Return the [X, Y] coordinate for the center point of the cell that contains the specified text.  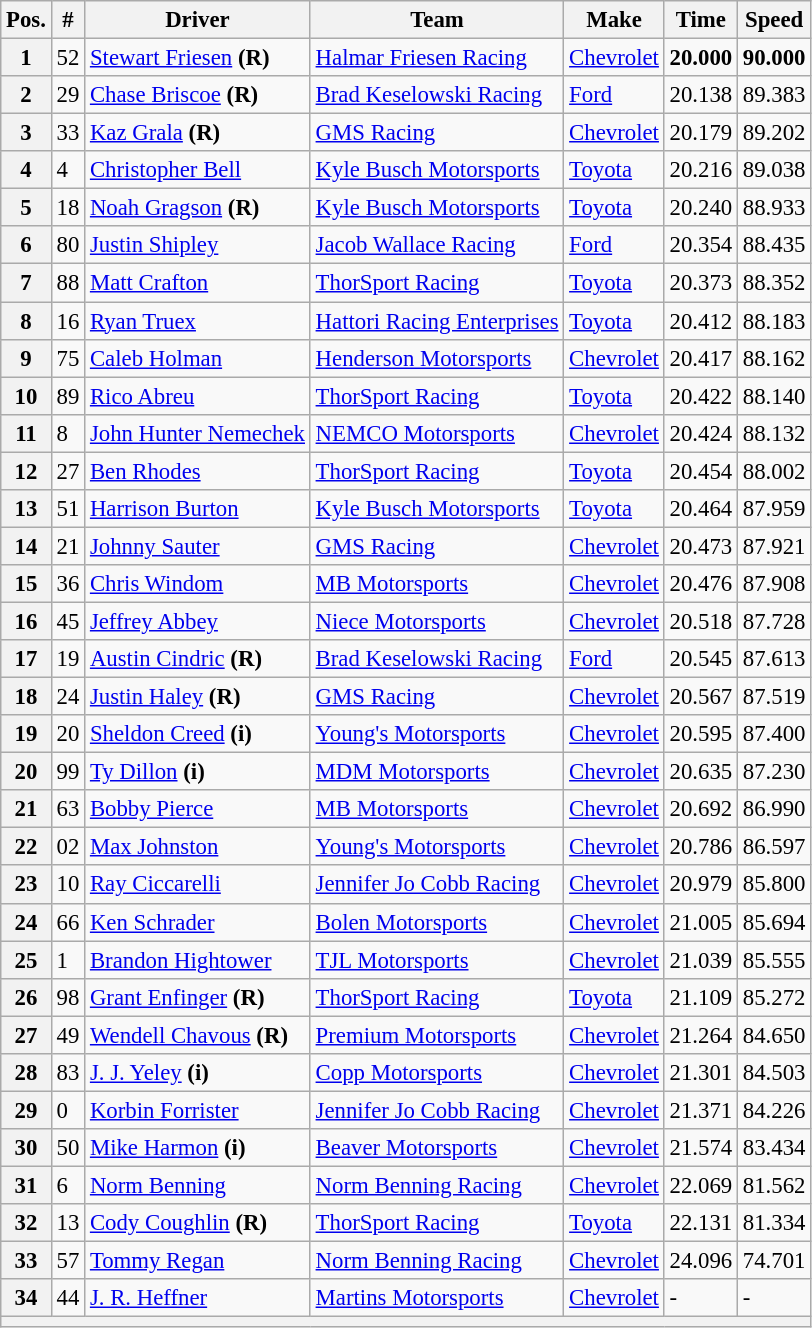
74.701 [774, 1261]
Bobby Pierce [198, 809]
84.226 [774, 1110]
88.933 [774, 208]
0 [68, 1110]
20.786 [700, 847]
Premium Motorsports [437, 1035]
22.069 [700, 1185]
88.132 [774, 433]
Jeffrey Abbey [198, 621]
87.921 [774, 546]
87.728 [774, 621]
34 [26, 1298]
89.383 [774, 95]
87.230 [774, 772]
98 [68, 997]
20.476 [700, 584]
20.417 [700, 358]
88 [68, 283]
20.545 [700, 659]
20.216 [700, 170]
87.908 [774, 584]
20.179 [700, 133]
Max Johnston [198, 847]
Justin Shipley [198, 245]
7 [26, 283]
88.435 [774, 245]
20.635 [700, 772]
17 [26, 659]
Justin Haley (R) [198, 697]
Chris Windom [198, 584]
99 [68, 772]
81.562 [774, 1185]
21.301 [700, 1073]
88.162 [774, 358]
88.002 [774, 471]
20.422 [700, 396]
83.434 [774, 1148]
Driver [198, 20]
Kaz Grala (R) [198, 133]
83 [68, 1073]
Speed [774, 20]
Martins Motorsports [437, 1298]
Ken Schrader [198, 922]
88.352 [774, 283]
# [68, 20]
21.109 [700, 997]
MDM Motorsports [437, 772]
52 [68, 58]
J. R. Heffner [198, 1298]
21.371 [700, 1110]
87.519 [774, 697]
Ty Dillon (i) [198, 772]
Johnny Sauter [198, 546]
45 [68, 621]
20.979 [700, 885]
49 [68, 1035]
20.138 [700, 95]
21.039 [700, 960]
26 [26, 997]
87.613 [774, 659]
Ryan Truex [198, 321]
11 [26, 433]
88.140 [774, 396]
Norm Benning [198, 1185]
85.272 [774, 997]
84.650 [774, 1035]
Time [700, 20]
63 [68, 809]
Chase Briscoe (R) [198, 95]
32 [26, 1223]
30 [26, 1148]
Jacob Wallace Racing [437, 245]
89 [68, 396]
20.595 [700, 734]
20.473 [700, 546]
02 [68, 847]
51 [68, 509]
24.096 [700, 1261]
85.555 [774, 960]
Austin Cindric (R) [198, 659]
NEMCO Motorsports [437, 433]
20.518 [700, 621]
Brandon Hightower [198, 960]
Ben Rhodes [198, 471]
12 [26, 471]
75 [68, 358]
85.694 [774, 922]
85.800 [774, 885]
44 [68, 1298]
86.990 [774, 809]
Halmar Friesen Racing [437, 58]
Harrison Burton [198, 509]
50 [68, 1148]
22.131 [700, 1223]
Noah Gragson (R) [198, 208]
81.334 [774, 1223]
Rico Abreu [198, 396]
87.400 [774, 734]
88.183 [774, 321]
23 [26, 885]
84.503 [774, 1073]
20.412 [700, 321]
Tommy Regan [198, 1261]
22 [26, 847]
14 [26, 546]
20.000 [700, 58]
20.424 [700, 433]
57 [68, 1261]
20.567 [700, 697]
20.464 [700, 509]
20.692 [700, 809]
2 [26, 95]
15 [26, 584]
Mike Harmon (i) [198, 1148]
Cody Coughlin (R) [198, 1223]
5 [26, 208]
Henderson Motorsports [437, 358]
Make [614, 20]
87.959 [774, 509]
J. J. Yeley (i) [198, 1073]
Wendell Chavous (R) [198, 1035]
9 [26, 358]
36 [68, 584]
TJL Motorsports [437, 960]
25 [26, 960]
20.354 [700, 245]
Pos. [26, 20]
Hattori Racing Enterprises [437, 321]
Beaver Motorsports [437, 1148]
Matt Crafton [198, 283]
Ray Ciccarelli [198, 885]
Grant Enfinger (R) [198, 997]
Korbin Forrister [198, 1110]
86.597 [774, 847]
20.373 [700, 283]
20.240 [700, 208]
89.202 [774, 133]
Bolen Motorsports [437, 922]
John Hunter Nemechek [198, 433]
Niece Motorsports [437, 621]
89.038 [774, 170]
20.454 [700, 471]
Stewart Friesen (R) [198, 58]
66 [68, 922]
28 [26, 1073]
80 [68, 245]
Team [437, 20]
Caleb Holman [198, 358]
Copp Motorsports [437, 1073]
90.000 [774, 58]
31 [26, 1185]
21.005 [700, 922]
21.264 [700, 1035]
21.574 [700, 1148]
Sheldon Creed (i) [198, 734]
Christopher Bell [198, 170]
3 [26, 133]
